Provide the [x, y] coordinate of the cell's center where the given text is located.  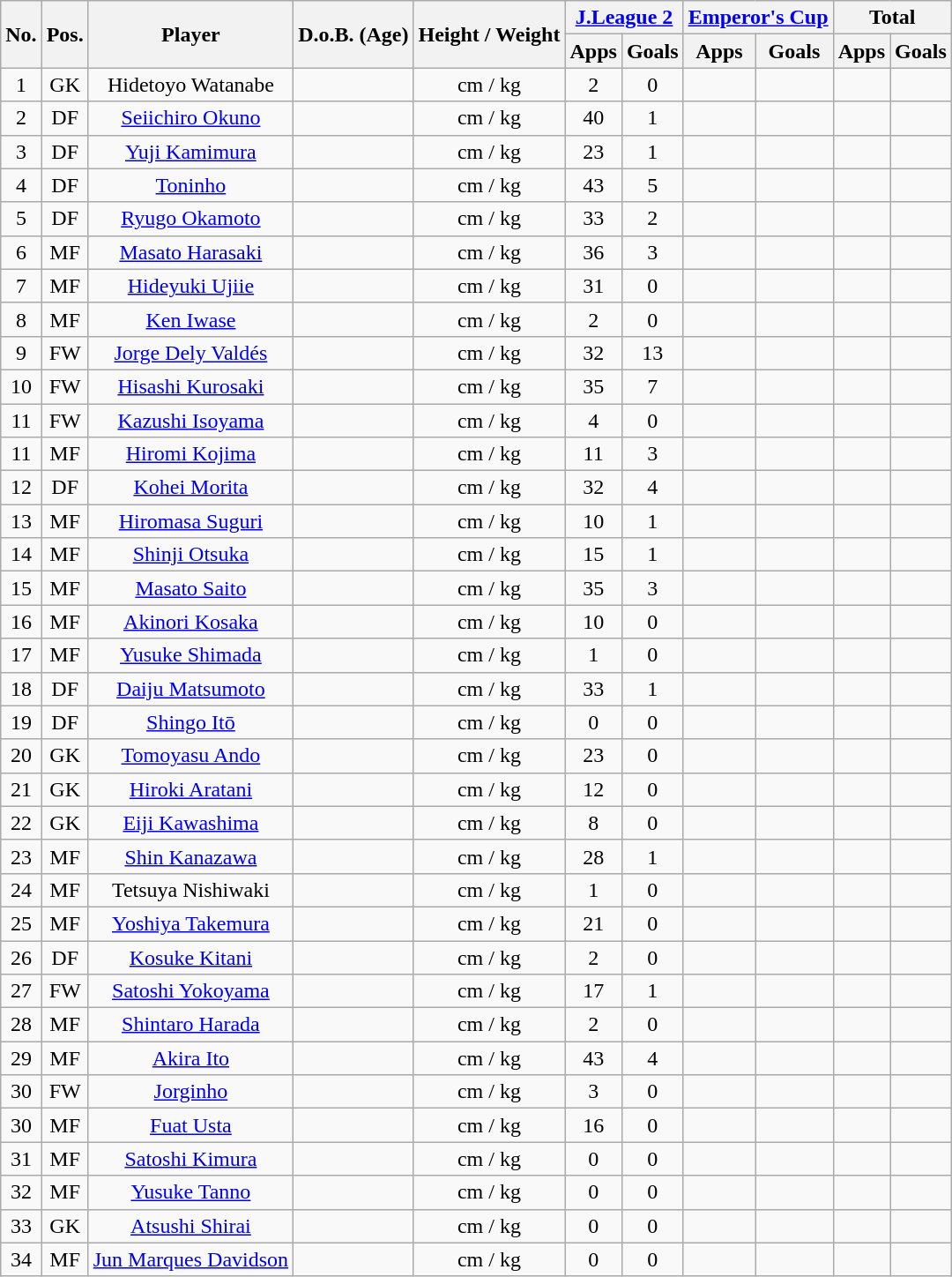
Hideyuki Ujiie [190, 286]
Player [190, 34]
40 [593, 118]
Kosuke Kitani [190, 957]
Shintaro Harada [190, 1025]
Shinji Otsuka [190, 555]
Kohei Morita [190, 488]
29 [21, 1058]
22 [21, 823]
19 [21, 722]
27 [21, 991]
Atsushi Shirai [190, 1226]
Yoshiya Takemura [190, 923]
Hidetoyo Watanabe [190, 85]
Tetsuya Nishiwaki [190, 890]
Ryugo Okamoto [190, 219]
Daiju Matsumoto [190, 689]
25 [21, 923]
Ken Iwase [190, 319]
Yusuke Tanno [190, 1192]
No. [21, 34]
Pos. [65, 34]
Yusuke Shimada [190, 655]
Shingo Itō [190, 722]
Yuji Kamimura [190, 152]
Satoshi Yokoyama [190, 991]
Hiromasa Suguri [190, 521]
Shin Kanazawa [190, 856]
Emperor's Cup [758, 18]
24 [21, 890]
Masato Saito [190, 588]
Tomoyasu Ando [190, 756]
Hisashi Kurosaki [190, 386]
18 [21, 689]
Fuat Usta [190, 1125]
Jorginho [190, 1092]
Akinori Kosaka [190, 622]
6 [21, 252]
Satoshi Kimura [190, 1159]
Akira Ito [190, 1058]
Masato Harasaki [190, 252]
26 [21, 957]
Jorge Dely Valdés [190, 353]
36 [593, 252]
Jun Marques Davidson [190, 1259]
Height / Weight [489, 34]
Hiromi Kojima [190, 454]
Total [892, 18]
Eiji Kawashima [190, 823]
Hiroki Aratani [190, 789]
D.o.B. (Age) [353, 34]
9 [21, 353]
20 [21, 756]
14 [21, 555]
34 [21, 1259]
Kazushi Isoyama [190, 421]
Toninho [190, 185]
Seiichiro Okuno [190, 118]
J.League 2 [624, 18]
